Search for the cell housing the specified text and yield its (x, y) center coordinate. 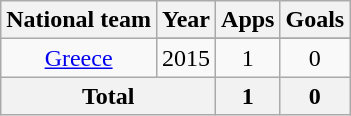
Goals (315, 20)
Year (186, 20)
National team (79, 20)
Greece (79, 58)
Total (108, 96)
2015 (186, 58)
Apps (248, 20)
